For the text-containing cell, return its midpoint in (x, y) coordinate format. 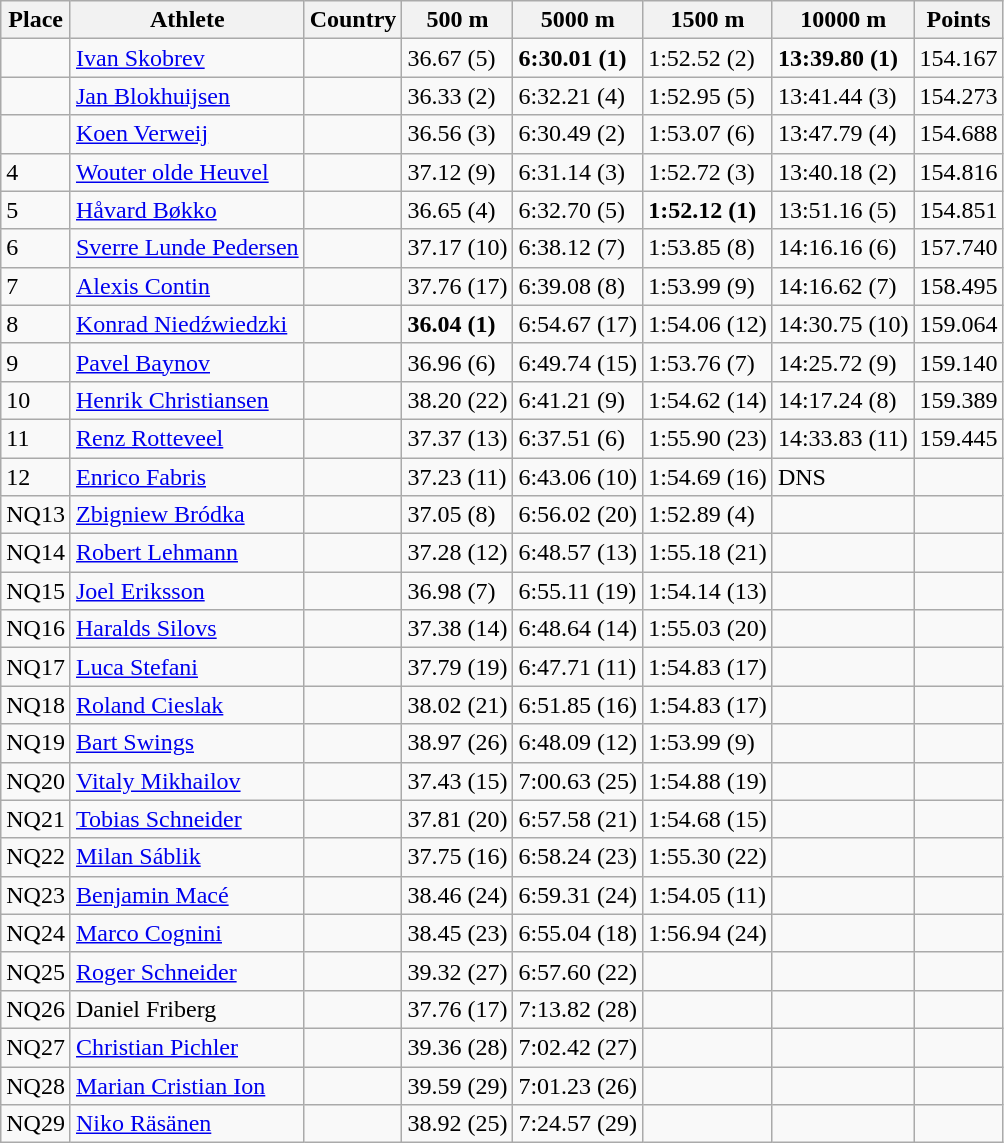
1:53.85 (8) (708, 248)
Pavel Baynov (187, 362)
NQ17 (36, 667)
6:55.11 (19) (578, 591)
36.65 (4) (458, 210)
37.79 (19) (458, 667)
7:00.63 (25) (578, 781)
37.37 (13) (458, 438)
13:39.80 (1) (843, 58)
Milan Sáblik (187, 857)
6:38.12 (7) (578, 248)
38.02 (21) (458, 705)
6:41.21 (9) (578, 400)
NQ25 (36, 971)
NQ14 (36, 553)
38.20 (22) (458, 400)
NQ20 (36, 781)
NQ13 (36, 515)
14:16.16 (6) (843, 248)
7:01.23 (26) (578, 1085)
1:55.18 (21) (708, 553)
159.445 (958, 438)
11 (36, 438)
Luca Stefani (187, 667)
154.816 (958, 172)
Robert Lehmann (187, 553)
Daniel Friberg (187, 1009)
158.495 (958, 286)
36.33 (2) (458, 96)
6:59.31 (24) (578, 895)
Wouter olde Heuvel (187, 172)
1:55.30 (22) (708, 857)
Enrico Fabris (187, 477)
1:54.88 (19) (708, 781)
37.43 (15) (458, 781)
14:16.62 (7) (843, 286)
NQ23 (36, 895)
13:47.79 (4) (843, 134)
5000 m (578, 20)
36.96 (6) (458, 362)
36.56 (3) (458, 134)
Haralds Silovs (187, 629)
Bart Swings (187, 743)
NQ21 (36, 819)
6:54.67 (17) (578, 324)
1:52.89 (4) (708, 515)
Points (958, 20)
6:31.14 (3) (578, 172)
Vitaly Mikhailov (187, 781)
12 (36, 477)
Place (36, 20)
38.46 (24) (458, 895)
13:41.44 (3) (843, 96)
1:56.94 (24) (708, 933)
37.38 (14) (458, 629)
6:57.60 (22) (578, 971)
10 (36, 400)
6:43.06 (10) (578, 477)
500 m (458, 20)
Koen Verweij (187, 134)
Sverre Lunde Pedersen (187, 248)
154.688 (958, 134)
36.04 (1) (458, 324)
6:48.57 (13) (578, 553)
1:54.68 (15) (708, 819)
37.23 (11) (458, 477)
6:47.71 (11) (578, 667)
1:55.03 (20) (708, 629)
NQ22 (36, 857)
Ivan Skobrev (187, 58)
39.59 (29) (458, 1085)
13:51.16 (5) (843, 210)
37.28 (12) (458, 553)
6 (36, 248)
1:54.14 (13) (708, 591)
14:25.72 (9) (843, 362)
6:32.21 (4) (578, 96)
4 (36, 172)
36.98 (7) (458, 591)
159.389 (958, 400)
1500 m (708, 20)
6:37.51 (6) (578, 438)
NQ27 (36, 1047)
1:53.76 (7) (708, 362)
6:51.85 (16) (578, 705)
38.97 (26) (458, 743)
Joel Eriksson (187, 591)
1:52.12 (1) (708, 210)
36.67 (5) (458, 58)
Niko Räsänen (187, 1124)
Alexis Contin (187, 286)
6:55.04 (18) (578, 933)
159.140 (958, 362)
NQ16 (36, 629)
DNS (843, 477)
14:30.75 (10) (843, 324)
Christian Pichler (187, 1047)
7 (36, 286)
NQ15 (36, 591)
9 (36, 362)
6:49.74 (15) (578, 362)
6:58.24 (23) (578, 857)
1:55.90 (23) (708, 438)
5 (36, 210)
37.75 (16) (458, 857)
NQ26 (36, 1009)
NQ18 (36, 705)
6:48.64 (14) (578, 629)
6:56.02 (20) (578, 515)
Roger Schneider (187, 971)
Renz Rotteveel (187, 438)
1:54.62 (14) (708, 400)
154.851 (958, 210)
Country (353, 20)
154.273 (958, 96)
Tobias Schneider (187, 819)
NQ24 (36, 933)
Athlete (187, 20)
1:54.06 (12) (708, 324)
159.064 (958, 324)
6:48.09 (12) (578, 743)
Konrad Niedźwiedzki (187, 324)
NQ29 (36, 1124)
7:24.57 (29) (578, 1124)
Benjamin Macé (187, 895)
6:30.49 (2) (578, 134)
1:52.52 (2) (708, 58)
Henrik Christiansen (187, 400)
NQ28 (36, 1085)
14:33.83 (11) (843, 438)
Marco Cognini (187, 933)
Håvard Bøkko (187, 210)
38.92 (25) (458, 1124)
157.740 (958, 248)
1:53.07 (6) (708, 134)
10000 m (843, 20)
38.45 (23) (458, 933)
37.17 (10) (458, 248)
6:30.01 (1) (578, 58)
8 (36, 324)
1:54.69 (16) (708, 477)
6:57.58 (21) (578, 819)
7:02.42 (27) (578, 1047)
Roland Cieslak (187, 705)
Marian Cristian Ion (187, 1085)
37.12 (9) (458, 172)
39.32 (27) (458, 971)
1:52.95 (5) (708, 96)
1:54.05 (11) (708, 895)
6:32.70 (5) (578, 210)
39.36 (28) (458, 1047)
NQ19 (36, 743)
37.81 (20) (458, 819)
13:40.18 (2) (843, 172)
154.167 (958, 58)
6:39.08 (8) (578, 286)
14:17.24 (8) (843, 400)
Zbigniew Bródka (187, 515)
7:13.82 (28) (578, 1009)
1:52.72 (3) (708, 172)
Jan Blokhuijsen (187, 96)
37.05 (8) (458, 515)
